From the cell containing the given text, extract its center point as [X, Y] coordinate. 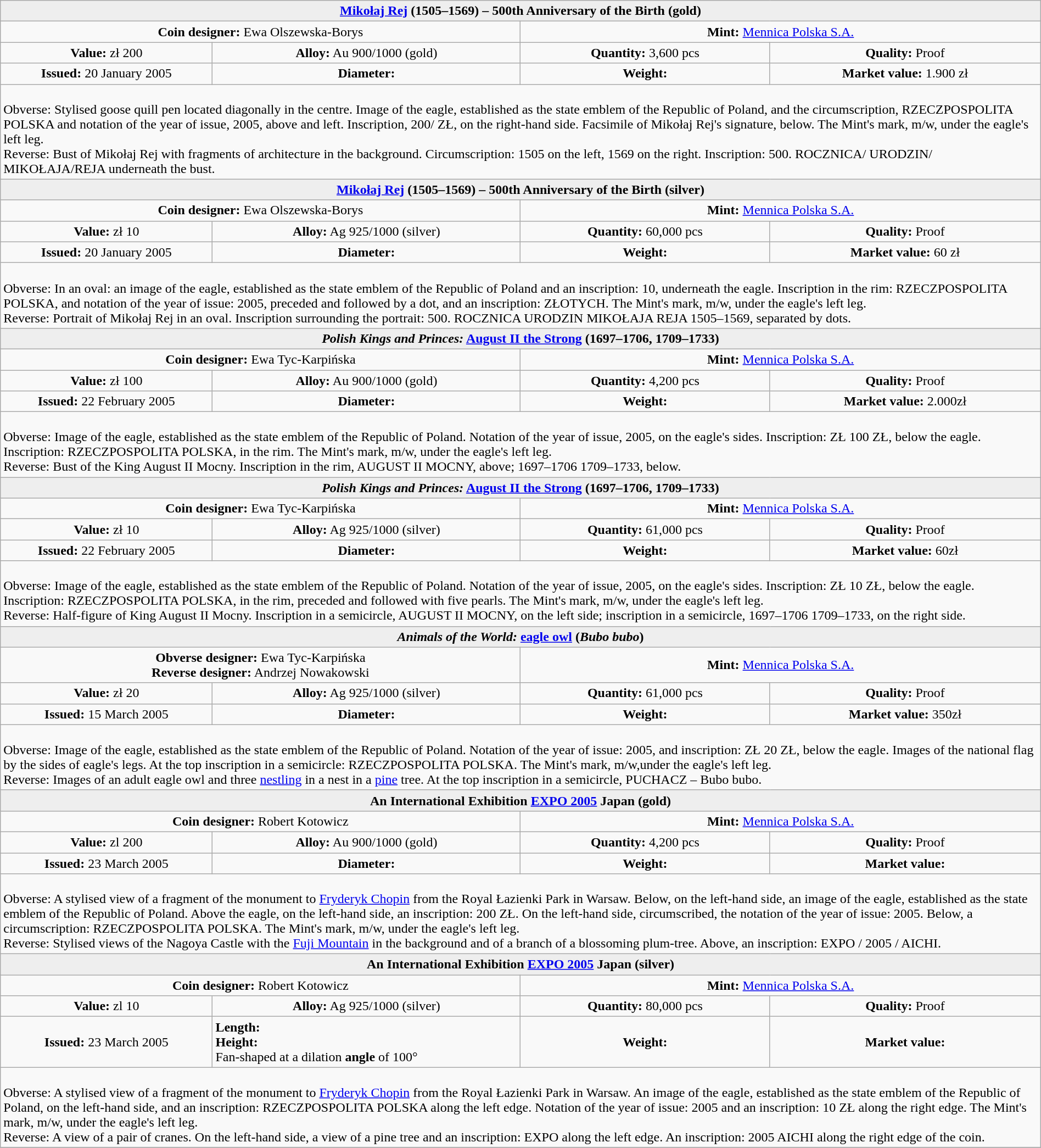
Value: zł 100 [107, 381]
Market value: 60zł [905, 550]
Value: zl 200 [107, 842]
Mikołaj Rej (1505–1569) – 500th Anniversary of the Birth (gold) [520, 11]
Quantity: 80,000 pcs [645, 1006]
Market value: 350zł [905, 714]
Market value: 1.900 zł [905, 74]
Coin designer: Ewа Olszewska-Borys [260, 32]
Mikołaj Rej (1505–1569) – 500th Anniversary of the Birth (silver) [520, 190]
An International Exhibition EXPO 2005 Japan (silver) [520, 965]
Coin designer: Ewa Olszewska-Borys [260, 210]
Quantity: 60,000 pcs [645, 231]
Market value: 60 zł [905, 252]
Quantity: 3,600 pcs [645, 53]
Value: zł 200 [107, 53]
Value: zl 10 [107, 1006]
Issued: 15 March 2005 [107, 714]
Length: Height: Fan-shaped at a dilation angle of 100° [367, 1042]
Animals of the World: eagle owl (Bubo bubo) [520, 637]
Value: zł 20 [107, 693]
Market value: 2.000zł [905, 402]
Obverse designer: Ewa Tyc-Karpińska Reverse designer: Andrzej Nowakowski [260, 665]
An International Exhibition EXPO 2005 Japan (gold) [520, 800]
